Detect which cell encompasses the target text, then output its (X, Y) center coordinate. 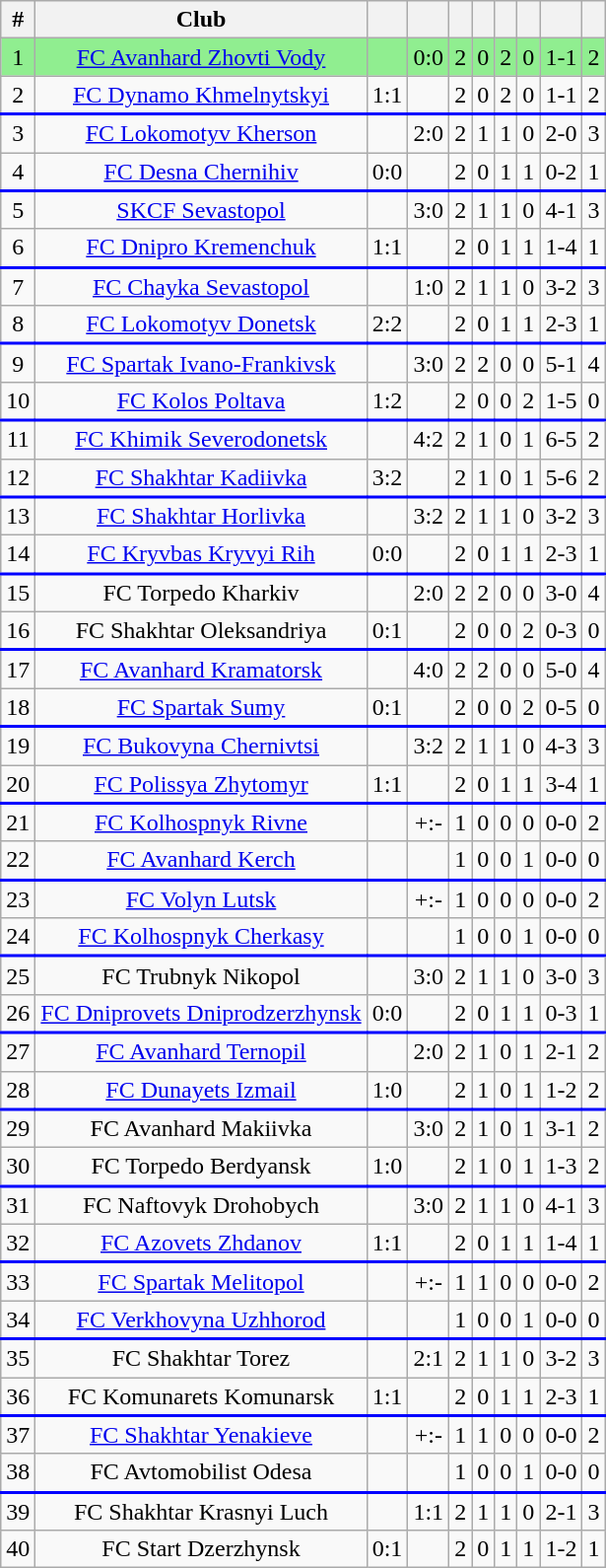
6 (18, 249)
FC Avtomobilist Odesa (201, 1473)
33 (18, 1282)
FC Desna Chernihiv (201, 172)
FC Komunarets Komunarsk (201, 1396)
24 (18, 937)
5-1 (562, 363)
16 (18, 631)
FC Spartak Sumy (201, 708)
FC Spartak Ivano-Frankivsk (201, 363)
4:0 (429, 669)
3-4 (562, 785)
FC Start Dzerzhynsk (201, 1549)
FC Dniprovets Dniprodzerzhynsk (201, 1014)
FC Khimik Severodonetsk (201, 440)
FC Avanhard Ternopil (201, 1051)
1:2 (387, 400)
18 (18, 708)
35 (18, 1359)
17 (18, 669)
FC Avanhard Makiivka (201, 1128)
FC Torpedo Kharkiv (201, 592)
FC Avanhard Zhovti Vody (201, 57)
28 (18, 1091)
FC Verkhovyna Uzhhorod (201, 1319)
FC Shakhtar Krasnyi Luch (201, 1511)
4:2 (429, 440)
13 (18, 517)
4-3 (562, 746)
21 (18, 822)
10 (18, 400)
FC Shakhtar Oleksandriya (201, 631)
2:1 (429, 1359)
FC Shakhtar Horlivka (201, 517)
FC Azovets Zhdanov (201, 1243)
FC Avanhard Kramatorsk (201, 669)
32 (18, 1243)
39 (18, 1511)
19 (18, 746)
37 (18, 1434)
FC Lokomotyv Kherson (201, 134)
25 (18, 976)
# (18, 20)
FC Kryvbas Kryvyi Rih (201, 554)
26 (18, 1014)
5-6 (562, 477)
27 (18, 1051)
23 (18, 899)
Club (201, 20)
2:2 (387, 325)
40 (18, 1549)
0-2 (562, 172)
FC Chayka Sevastopol (201, 286)
34 (18, 1319)
FC Polissya Zhytomyr (201, 785)
0-5 (562, 708)
20 (18, 785)
3-1 (562, 1128)
FC Avanhard Kerch (201, 860)
FC Bukovyna Chernivtsi (201, 746)
15 (18, 592)
12 (18, 477)
FC Shakhtar Kadiivka (201, 477)
8 (18, 325)
FC Kolhospnyk Cherkasy (201, 937)
7 (18, 286)
FC Dnipro Kremenchuk (201, 249)
FC Kolhospnyk Rivne (201, 822)
22 (18, 860)
5-0 (562, 669)
6-5 (562, 440)
FC Dynamo Khmelnytskyi (201, 95)
14 (18, 554)
1-5 (562, 400)
FC Naftovyk Drohobych (201, 1205)
FC Trubnyk Nikopol (201, 976)
FC Spartak Melitopol (201, 1282)
9 (18, 363)
38 (18, 1473)
36 (18, 1396)
29 (18, 1128)
31 (18, 1205)
1-3 (562, 1168)
30 (18, 1168)
FC Dunayets Izmail (201, 1091)
FC Lokomotyv Donetsk (201, 325)
5 (18, 209)
FC Torpedo Berdyansk (201, 1168)
SKCF Sevastopol (201, 209)
FC Kolos Poltava (201, 400)
11 (18, 440)
FC Shakhtar Torez (201, 1359)
FC Volyn Lutsk (201, 899)
FC Shakhtar Yenakieve (201, 1434)
2-0 (562, 134)
